Scan for the cell matching the given text and deliver its (x, y) coordinate at center. 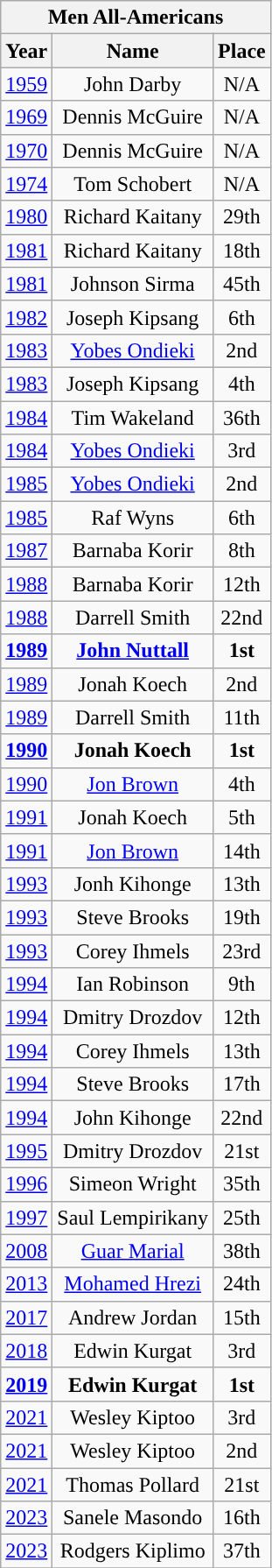
19th (242, 917)
37th (242, 1551)
Thomas Pollard (133, 1485)
Andrew Jordan (133, 1317)
24th (242, 1284)
John Kihonge (133, 1118)
15th (242, 1317)
Simeon Wright (133, 1184)
38th (242, 1251)
Guar Marial (133, 1251)
Place (242, 51)
2017 (26, 1317)
17th (242, 1084)
5th (242, 817)
36th (242, 418)
35th (242, 1184)
45th (242, 284)
9th (242, 985)
Raf Wyns (133, 518)
1997 (26, 1218)
1980 (26, 217)
1959 (26, 84)
1974 (26, 184)
Saul Lempirikany (133, 1218)
2008 (26, 1251)
25th (242, 1218)
2018 (26, 1351)
29th (242, 217)
Name (133, 51)
Rodgers Kiplimo (133, 1551)
Sanele Masondo (133, 1518)
14th (242, 851)
1982 (26, 317)
2013 (26, 1284)
2019 (26, 1384)
Tom Schobert (133, 184)
23rd (242, 950)
John Darby (133, 84)
8th (242, 551)
1970 (26, 151)
Men All-Americans (136, 18)
Mohamed Hrezi (133, 1284)
1987 (26, 551)
John Nuttall (133, 651)
Johnson Sirma (133, 284)
1969 (26, 117)
Ian Robinson (133, 985)
18th (242, 251)
16th (242, 1518)
Tim Wakeland (133, 418)
1996 (26, 1184)
Jonh Kihonge (133, 884)
1995 (26, 1151)
11th (242, 717)
Year (26, 51)
